Locate the cell with the specified text and output its [x, y] center coordinate. 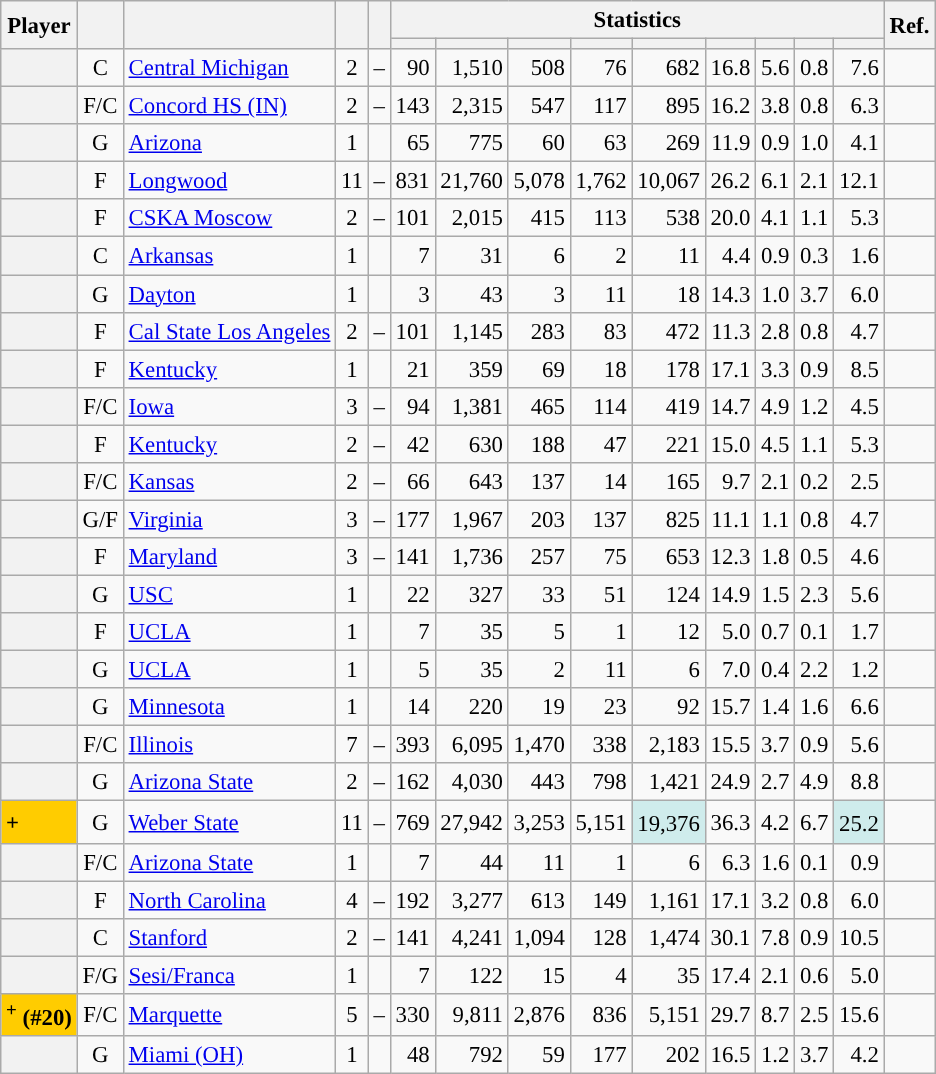
3.2 [776, 900]
3,253 [539, 822]
1.7 [859, 632]
Iowa [229, 406]
59 [539, 1055]
G/F [100, 519]
7.8 [776, 937]
12 [668, 632]
Weber State [229, 822]
23 [601, 707]
831 [412, 181]
630 [472, 444]
9.7 [730, 482]
83 [601, 331]
CSKA Moscow [229, 219]
Concord HS (IN) [229, 106]
4.4 [730, 256]
25.2 [859, 822]
16.2 [730, 106]
143 [412, 106]
North Carolina [229, 900]
1,470 [539, 745]
113 [601, 219]
508 [539, 68]
17.4 [730, 975]
165 [668, 482]
798 [601, 782]
Dayton [229, 294]
33 [539, 594]
Maryland [229, 557]
1.4 [776, 707]
613 [539, 900]
3.3 [776, 369]
1,736 [472, 557]
12.3 [730, 557]
4,241 [472, 937]
+ [39, 822]
114 [601, 406]
15.5 [730, 745]
Sesi/Franca [229, 975]
359 [472, 369]
128 [601, 937]
20.0 [730, 219]
0.4 [776, 670]
Cal State Los Angeles [229, 331]
31 [472, 256]
338 [601, 745]
Arkansas [229, 256]
Central Michigan [229, 68]
1,967 [472, 519]
47 [601, 444]
7.6 [859, 68]
269 [668, 143]
221 [668, 444]
769 [412, 822]
19 [539, 707]
330 [412, 1015]
14.7 [730, 406]
1,421 [668, 782]
393 [412, 745]
+ (#20) [39, 1015]
1,094 [539, 937]
8.7 [776, 1015]
682 [668, 68]
36.3 [730, 822]
14.3 [730, 294]
Ref. [909, 25]
0.6 [814, 975]
4.6 [859, 557]
2,876 [539, 1015]
2,183 [668, 745]
60 [539, 143]
90 [412, 68]
327 [472, 594]
3.8 [776, 106]
Marquette [229, 1015]
443 [539, 782]
Statistics [637, 20]
415 [539, 219]
21,760 [472, 181]
Miami (OH) [229, 1055]
Virginia [229, 519]
6,095 [472, 745]
11.3 [730, 331]
75 [601, 557]
Illinois [229, 745]
178 [668, 369]
63 [601, 143]
Longwood [229, 181]
538 [668, 219]
15.6 [859, 1015]
11.9 [730, 143]
203 [539, 519]
6.6 [859, 707]
10,067 [668, 181]
1,474 [668, 937]
192 [412, 900]
472 [668, 331]
24.9 [730, 782]
1,161 [668, 900]
26.2 [730, 181]
9,811 [472, 1015]
283 [539, 331]
775 [472, 143]
1.8 [776, 557]
122 [472, 975]
51 [601, 594]
21 [412, 369]
10.5 [859, 937]
792 [472, 1055]
3,277 [472, 900]
Player [39, 25]
836 [601, 1015]
188 [539, 444]
202 [668, 1055]
44 [472, 862]
220 [472, 707]
643 [472, 482]
2,015 [472, 219]
30.1 [730, 937]
419 [668, 406]
465 [539, 406]
15.0 [730, 444]
2.7 [776, 782]
6.1 [776, 181]
Minnesota [229, 707]
48 [412, 1055]
19,376 [668, 822]
1,381 [472, 406]
6.7 [814, 822]
92 [668, 707]
43 [472, 294]
162 [412, 782]
69 [539, 369]
2.3 [814, 594]
895 [668, 106]
1,510 [472, 68]
16.8 [730, 68]
124 [668, 594]
8.8 [859, 782]
0.2 [814, 482]
F/G [100, 975]
7.0 [730, 670]
15 [539, 975]
29.7 [730, 1015]
2,315 [472, 106]
8.5 [859, 369]
5,078 [539, 181]
1,762 [601, 181]
Kansas [229, 482]
Arizona [229, 143]
2.2 [814, 670]
117 [601, 106]
1,145 [472, 331]
0.3 [814, 256]
2.8 [776, 331]
76 [601, 68]
547 [539, 106]
66 [412, 482]
825 [668, 519]
Stanford [229, 937]
0.5 [814, 557]
USC [229, 594]
15.7 [730, 707]
94 [412, 406]
11.1 [730, 519]
0.7 [776, 632]
27,942 [472, 822]
257 [539, 557]
149 [601, 900]
1.5 [776, 594]
16.5 [730, 1055]
653 [668, 557]
22 [412, 594]
14.9 [730, 594]
65 [412, 143]
4,030 [472, 782]
12.1 [859, 181]
42 [412, 444]
